For the text-containing cell, return its midpoint in [X, Y] coordinate format. 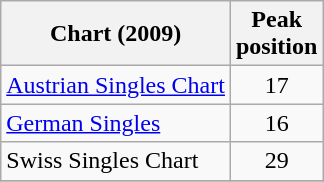
29 [276, 161]
German Singles [116, 123]
16 [276, 123]
Chart (2009) [116, 34]
17 [276, 85]
Austrian Singles Chart [116, 85]
Swiss Singles Chart [116, 161]
Peakposition [276, 34]
